Provide the (X, Y) coordinate of the cell's center where the given text is located.  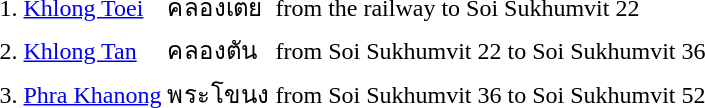
คลองตัน (218, 50)
Khlong Tan (92, 50)
